Find where the given text appears and provide that cell's center as [X, Y] coordinate. 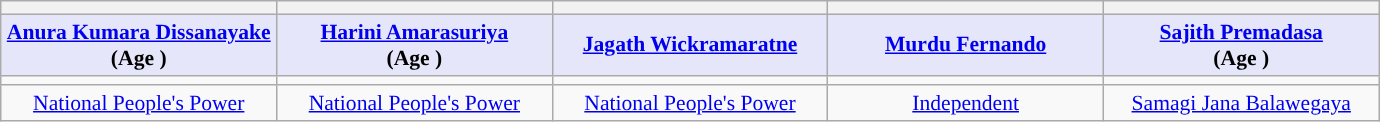
Murdu Fernando [966, 44]
Independent [966, 104]
Sajith Premadasa(Age ) [1241, 44]
Harini Amarasuriya(Age ) [415, 44]
Anura Kumara Dissanayake(Age ) [139, 44]
Samagi Jana Balawegaya [1241, 104]
Jagath Wickramaratne [690, 44]
